Scan for the cell matching the given text and deliver its [X, Y] coordinate at center. 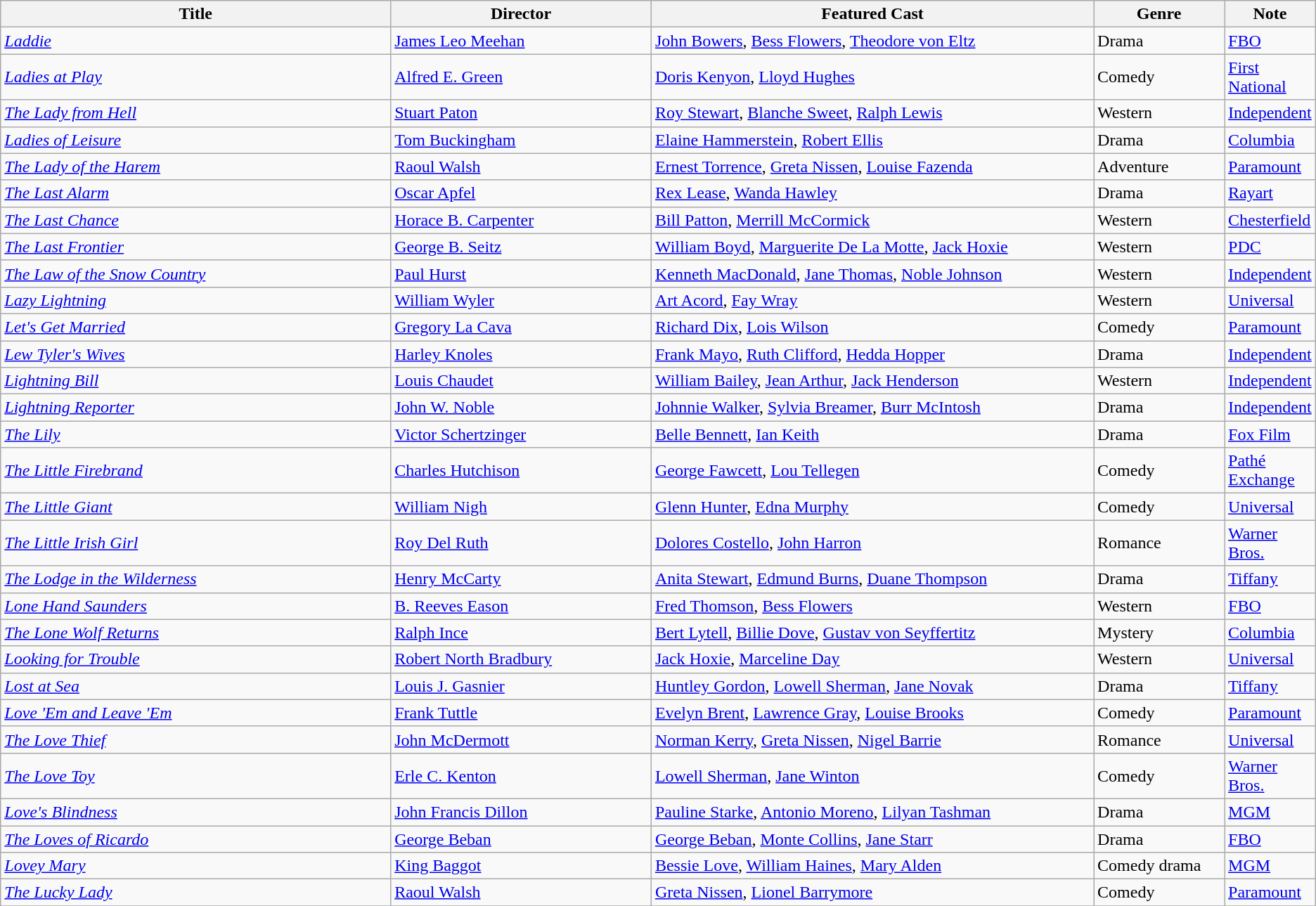
Lowell Sherman, Jane Winton [872, 776]
Let's Get Married [195, 327]
Chesterfield [1270, 220]
The Loves of Ricardo [195, 839]
The Last Alarm [195, 193]
The Lucky Lady [195, 893]
Rayart [1270, 193]
Ladies of Leisure [195, 140]
The Lodge in the Wilderness [195, 579]
Robert North Bradbury [522, 659]
Bill Patton, Merrill McCormick [872, 220]
Charles Hutchison [522, 471]
Title [195, 14]
Belle Bennett, Ian Keith [872, 434]
The Love Thief [195, 739]
The Lady of the Harem [195, 167]
Doris Kenyon, Lloyd Hughes [872, 77]
Erle C. Kenton [522, 776]
Harley Knoles [522, 354]
First National [1270, 77]
Richard Dix, Lois Wilson [872, 327]
The Last Frontier [195, 247]
The Lone Wolf Returns [195, 633]
John Bowers, Bess Flowers, Theodore von Eltz [872, 41]
Featured Cast [872, 14]
Jack Hoxie, Marceline Day [872, 659]
Roy Del Ruth [522, 543]
William Bailey, Jean Arthur, Jack Henderson [872, 381]
Bert Lytell, Billie Dove, Gustav von Seyffertitz [872, 633]
Alfred E. Green [522, 77]
Fred Thomson, Bess Flowers [872, 606]
William Wyler [522, 300]
Glenn Hunter, Edna Murphy [872, 507]
The Little Firebrand [195, 471]
George B. Seitz [522, 247]
Art Acord, Fay Wray [872, 300]
Pathé Exchange [1270, 471]
Pauline Starke, Antonio Moreno, Lilyan Tashman [872, 812]
Rex Lease, Wanda Hawley [872, 193]
Adventure [1159, 167]
Louis J. Gasnier [522, 686]
Stuart Paton [522, 113]
Roy Stewart, Blanche Sweet, Ralph Lewis [872, 113]
Frank Mayo, Ruth Clifford, Hedda Hopper [872, 354]
Note [1270, 14]
John W. Noble [522, 408]
The Little Giant [195, 507]
Dolores Costello, John Harron [872, 543]
Lightning Bill [195, 381]
Frank Tuttle [522, 713]
Anita Stewart, Edmund Burns, Duane Thompson [872, 579]
Ernest Torrence, Greta Nissen, Louise Fazenda [872, 167]
George Fawcett, Lou Tellegen [872, 471]
Kenneth MacDonald, Jane Thomas, Noble Johnson [872, 273]
Looking for Trouble [195, 659]
The Law of the Snow Country [195, 273]
James Leo Meehan [522, 41]
Lew Tyler's Wives [195, 354]
William Nigh [522, 507]
Bessie Love, William Haines, Mary Alden [872, 866]
Greta Nissen, Lionel Barrymore [872, 893]
Oscar Apfel [522, 193]
The Last Chance [195, 220]
Lovey Mary [195, 866]
John McDermott [522, 739]
The Little Irish Girl [195, 543]
John Francis Dillon [522, 812]
The Lady from Hell [195, 113]
PDC [1270, 247]
Gregory La Cava [522, 327]
George Beban, Monte Collins, Jane Starr [872, 839]
Horace B. Carpenter [522, 220]
Elaine Hammerstein, Robert Ellis [872, 140]
The Lily [195, 434]
Lone Hand Saunders [195, 606]
Henry McCarty [522, 579]
Louis Chaudet [522, 381]
Ladies at Play [195, 77]
Love's Blindness [195, 812]
Genre [1159, 14]
Ralph Ince [522, 633]
Norman Kerry, Greta Nissen, Nigel Barrie [872, 739]
William Boyd, Marguerite De La Motte, Jack Hoxie [872, 247]
Evelyn Brent, Lawrence Gray, Louise Brooks [872, 713]
Lazy Lightning [195, 300]
Tom Buckingham [522, 140]
B. Reeves Eason [522, 606]
George Beban [522, 839]
Johnnie Walker, Sylvia Breamer, Burr McIntosh [872, 408]
Huntley Gordon, Lowell Sherman, Jane Novak [872, 686]
Lightning Reporter [195, 408]
Fox Film [1270, 434]
Laddie [195, 41]
Mystery [1159, 633]
Lost at Sea [195, 686]
Comedy drama [1159, 866]
Love 'Em and Leave 'Em [195, 713]
Victor Schertzinger [522, 434]
The Love Toy [195, 776]
King Baggot [522, 866]
Paul Hurst [522, 273]
Director [522, 14]
